Identify which cell holds the provided text, then report its [x, y] central coordinate. 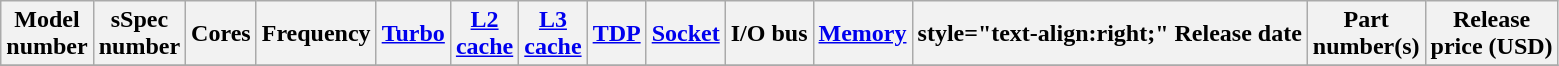
sSpecnumber [139, 34]
Cores [222, 34]
I/O bus [769, 34]
L3cache [553, 34]
Socket [686, 34]
Releaseprice (USD) [1492, 34]
style="text-align:right;" Release date [1110, 34]
Frequency [316, 34]
Memory [862, 34]
TDP [616, 34]
Turbo [413, 34]
L2cache [484, 34]
Modelnumber [47, 34]
Partnumber(s) [1366, 34]
